Output the (X, Y) coordinate of the center of the cell containing the given text.  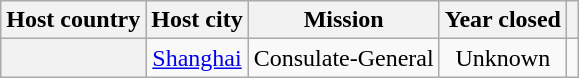
Mission (344, 20)
Year closed (502, 20)
Host country (74, 20)
Unknown (502, 58)
Consulate-General (344, 58)
Shanghai (197, 58)
Host city (197, 20)
